Provide the [X, Y] coordinate of the cell's center where the given text is located.  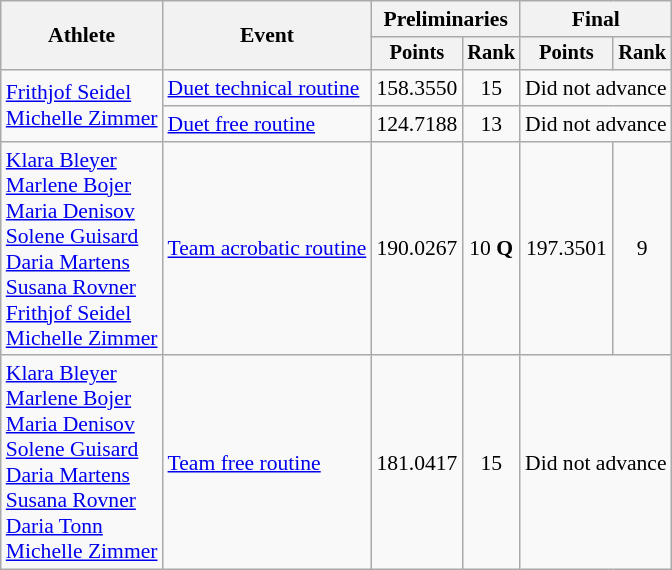
Event [268, 36]
Athlete [82, 36]
Duet technical routine [268, 88]
13 [491, 124]
10 Q [491, 249]
Duet free routine [268, 124]
181.0417 [416, 463]
Final [596, 19]
9 [642, 249]
197.3501 [566, 249]
Team free routine [268, 463]
Klara BleyerMarlene BojerMaria DenisovSolene GuisardDaria MartensSusana RovnerFrithjof SeidelMichelle Zimmer [82, 249]
Klara BleyerMarlene BojerMaria DenisovSolene GuisardDaria MartensSusana RovnerDaria TonnMichelle Zimmer [82, 463]
190.0267 [416, 249]
124.7188 [416, 124]
Frithjof SeidelMichelle Zimmer [82, 106]
Team acrobatic routine [268, 249]
Preliminaries [446, 19]
158.3550 [416, 88]
